For the text-containing cell, return its midpoint in [x, y] coordinate format. 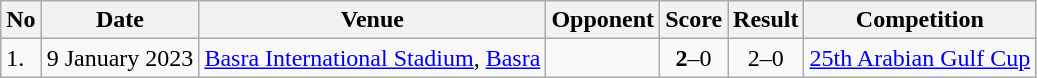
Competition [920, 20]
9 January 2023 [120, 58]
25th Arabian Gulf Cup [920, 58]
No [21, 20]
1. [21, 58]
Basra International Stadium, Basra [372, 58]
Venue [372, 20]
Result [766, 20]
Score [694, 20]
Opponent [603, 20]
Date [120, 20]
